Capture the cell that displays the provided text and extract its (x, y) central coordinate. 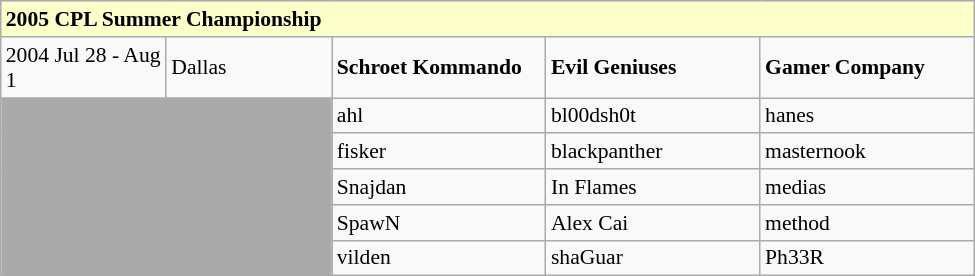
SpawN (439, 222)
2005 CPL Summer Championship (488, 19)
shaGuar (653, 258)
Schroet Kommando (439, 66)
In Flames (653, 187)
Dallas (248, 66)
medias (867, 187)
Gamer Company (867, 66)
Alex Cai (653, 222)
method (867, 222)
Snajdan (439, 187)
vilden (439, 258)
Ph33R (867, 258)
Evil Geniuses (653, 66)
fisker (439, 151)
bl00dsh0t (653, 116)
hanes (867, 116)
blackpanther (653, 151)
ahl (439, 116)
2004 Jul 28 - Aug 1 (84, 66)
masternook (867, 151)
